Return the [x, y] coordinate for the center point of the cell that contains the specified text.  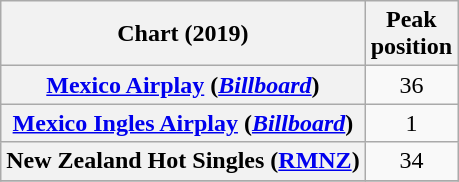
36 [411, 85]
New Zealand Hot Singles (RMNZ) [183, 161]
1 [411, 123]
Mexico Ingles Airplay (Billboard) [183, 123]
Chart (2019) [183, 34]
Peak position [411, 34]
34 [411, 161]
Mexico Airplay (Billboard) [183, 85]
